Extract the (X, Y) coordinate from the center of the cell holding the provided text.  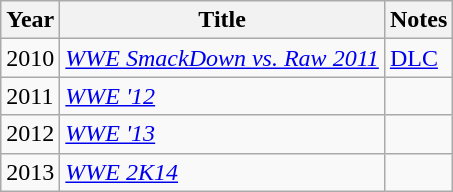
2011 (30, 96)
2012 (30, 134)
2010 (30, 58)
Title (222, 20)
Notes (418, 20)
WWE SmackDown vs. Raw 2011 (222, 58)
WWE 2K14 (222, 172)
2013 (30, 172)
WWE '12 (222, 96)
Year (30, 20)
WWE '13 (222, 134)
DLC (418, 58)
